Capture the cell that displays the provided text and extract its (x, y) central coordinate. 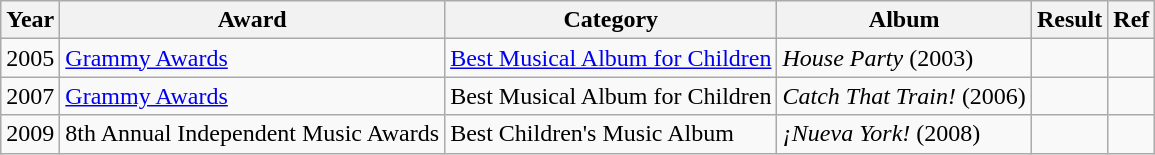
8th Annual Independent Music Awards (252, 134)
Year (30, 20)
House Party (2003) (904, 58)
Album (904, 20)
2009 (30, 134)
Ref (1132, 20)
Result (1069, 20)
2007 (30, 96)
Category (611, 20)
Catch That Train! (2006) (904, 96)
¡Nueva York! (2008) (904, 134)
Best Children's Music Album (611, 134)
2005 (30, 58)
Award (252, 20)
